Return [X, Y] of the center of cell containing provided text 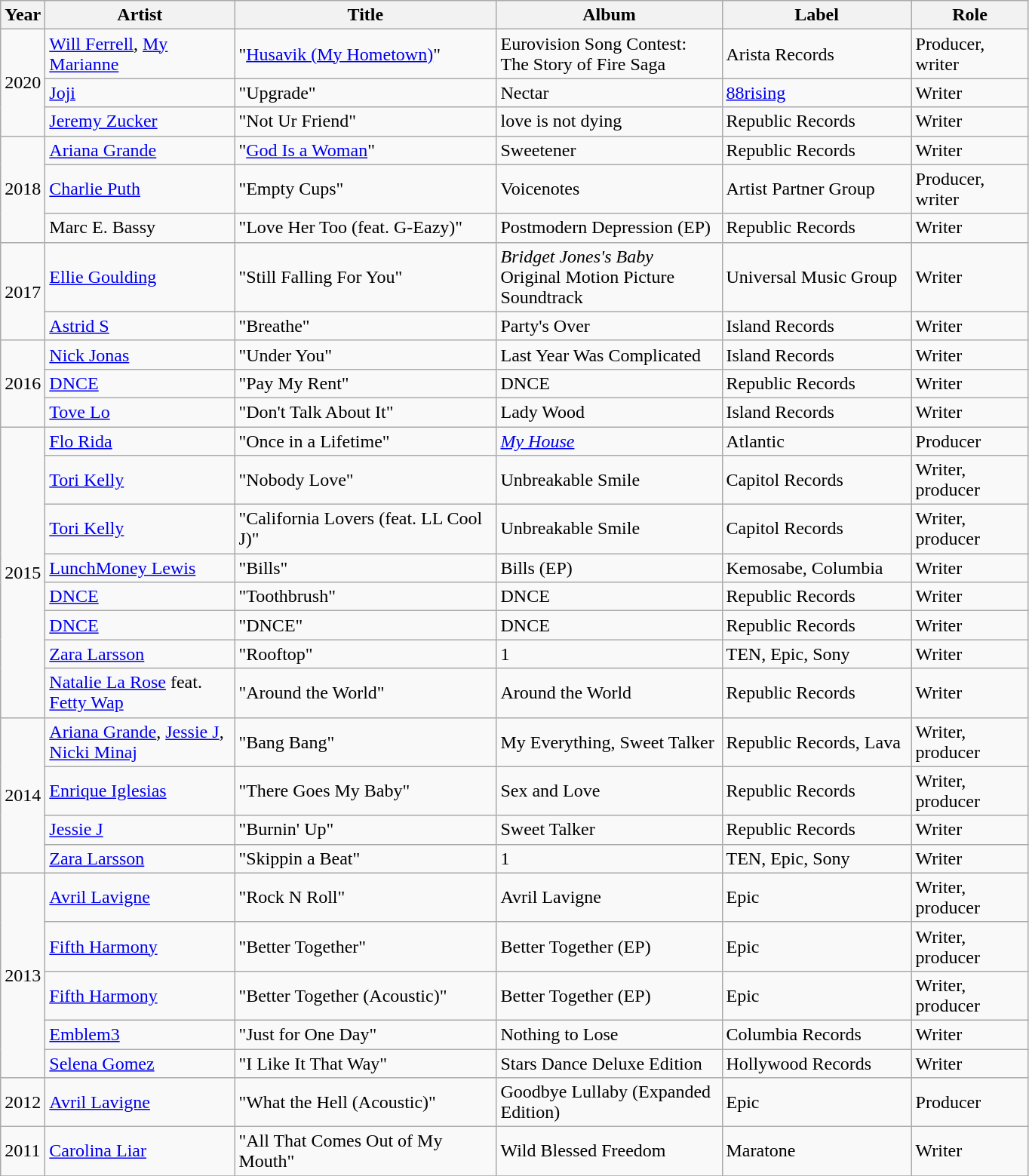
"Once in a Lifetime" [365, 441]
Flo Rida [140, 441]
Kemosabe, Columbia [816, 568]
"Just for One Day" [365, 1034]
"Not Ur Friend" [365, 121]
Sex and Love [610, 791]
Marc E. Bassy [140, 228]
2014 [23, 795]
Nick Jonas [140, 355]
Around the World [610, 692]
"Don't Talk About It" [365, 412]
Atlantic [816, 441]
"Breathe" [365, 326]
2016 [23, 383]
"Love Her Too (feat. G-Eazy)" [365, 228]
Sweet Talker [610, 830]
Sweetener [610, 150]
2011 [23, 1151]
2017 [23, 291]
"Still Falling For You" [365, 277]
2018 [23, 189]
"What the Hell (Acoustic)" [365, 1103]
love is not dying [610, 121]
Album [610, 15]
Ariana Grande, Jessie J, Nicki Minaj [140, 742]
"I Like It That Way" [365, 1063]
Universal Music Group [816, 277]
Ariana Grande [140, 150]
Emblem3 [140, 1034]
"Empty Cups" [365, 189]
"Rooftop" [365, 654]
Hollywood Records [816, 1063]
Astrid S [140, 326]
"There Goes My Baby" [365, 791]
"Toothbrush" [365, 597]
"Under You" [365, 355]
Enrique Iglesias [140, 791]
"Bang Bang" [365, 742]
Postmodern Depression (EP) [610, 228]
Republic Records, Lava [816, 742]
"Better Together (Acoustic)" [365, 996]
My House [610, 441]
Will Ferrell, My Marianne [140, 54]
"DNCE" [365, 625]
Artist [140, 15]
"Rock N Roll" [365, 898]
Label [816, 15]
Tove Lo [140, 412]
Year [23, 15]
Role [970, 15]
Lady Wood [610, 412]
"Bills" [365, 568]
Title [365, 15]
Ellie Goulding [140, 277]
Bills (EP) [610, 568]
LunchMoney Lewis [140, 568]
"God Is a Woman" [365, 150]
Columbia Records [816, 1034]
My Everything, Sweet Talker [610, 742]
"Husavik (My Hometown)" [365, 54]
2020 [23, 83]
Goodbye Lullaby (Expanded Edition) [610, 1103]
Jeremy Zucker [140, 121]
Arista Records [816, 54]
Nectar [610, 93]
"Around the World" [365, 692]
"Better Together" [365, 946]
Maratone [816, 1151]
"Nobody Love" [365, 480]
"Pay My Rent" [365, 383]
Charlie Puth [140, 189]
"Burnin' Up" [365, 830]
Stars Dance Deluxe Edition [610, 1063]
Joji [140, 93]
"All That Comes Out of My Mouth" [365, 1151]
"Upgrade" [365, 93]
Natalie La Rose feat. Fetty Wap [140, 692]
Wild Blessed Freedom [610, 1151]
2013 [23, 975]
Party's Over [610, 326]
Jessie J [140, 830]
Carolina Liar [140, 1151]
Selena Gomez [140, 1063]
2015 [23, 573]
Last Year Was Complicated [610, 355]
Nothing to Lose [610, 1034]
2012 [23, 1103]
Voicenotes [610, 189]
"Skippin a Beat" [365, 858]
"California Lovers (feat. LL Cool J)" [365, 530]
Eurovision Song Contest: The Story of Fire Saga [610, 54]
Bridget Jones's Baby Original Motion Picture Soundtrack [610, 277]
88rising [816, 93]
Artist Partner Group [816, 189]
